Output the (x, y) coordinate of the center of the cell containing the given text.  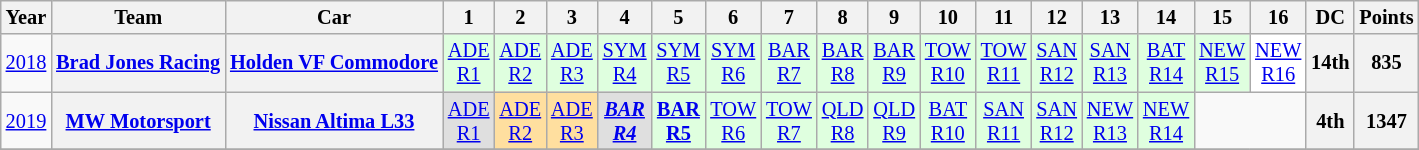
SYMR6 (733, 63)
Holden VF Commodore (334, 63)
SANR13 (1110, 63)
TOWR6 (733, 121)
10 (948, 17)
1347 (1386, 121)
SYMR5 (678, 63)
MW Motorsport (138, 121)
BARR4 (625, 121)
Team (138, 17)
Points (1386, 17)
BATR10 (948, 121)
3 (572, 17)
8 (843, 17)
Brad Jones Racing (138, 63)
Car (334, 17)
16 (1278, 17)
15 (1222, 17)
NEWR16 (1278, 63)
9 (894, 17)
11 (1004, 17)
2019 (26, 121)
4th (1330, 121)
QLDR9 (894, 121)
Nissan Altima L33 (334, 121)
4 (625, 17)
Year (26, 17)
14 (1166, 17)
NEWR13 (1110, 121)
14th (1330, 63)
1 (469, 17)
NEWR14 (1166, 121)
12 (1056, 17)
13 (1110, 17)
BARR9 (894, 63)
QLDR8 (843, 121)
TOWR7 (789, 121)
2018 (26, 63)
SANR11 (1004, 121)
BATR14 (1166, 63)
7 (789, 17)
NEWR15 (1222, 63)
835 (1386, 63)
BARR7 (789, 63)
BARR8 (843, 63)
SYMR4 (625, 63)
5 (678, 17)
6 (733, 17)
TOWR10 (948, 63)
TOWR11 (1004, 63)
DC (1330, 17)
BARR5 (678, 121)
2 (520, 17)
